Locate the cell with the specified text and output its (X, Y) center coordinate. 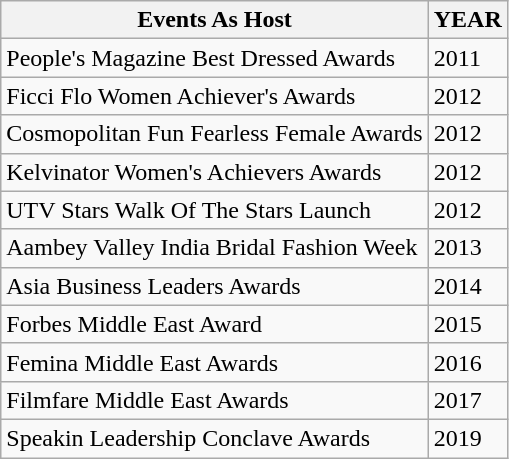
2013 (468, 248)
People's Magazine Best Dressed Awards (215, 58)
UTV Stars Walk Of The Stars Launch (215, 210)
Aambey Valley India Bridal Fashion Week (215, 248)
Filmfare Middle East Awards (215, 400)
Events As Host (215, 20)
2011 (468, 58)
Asia Business Leaders Awards (215, 286)
Femina Middle East Awards (215, 362)
2016 (468, 362)
Speakin Leadership Conclave Awards (215, 438)
2017 (468, 400)
2019 (468, 438)
Kelvinator Women's Achievers Awards (215, 172)
Ficci Flo Women Achiever's Awards (215, 96)
YEAR (468, 20)
2015 (468, 324)
2014 (468, 286)
Forbes Middle East Award (215, 324)
Cosmopolitan Fun Fearless Female Awards (215, 134)
